Identify which cell holds the provided text, then report its [X, Y] central coordinate. 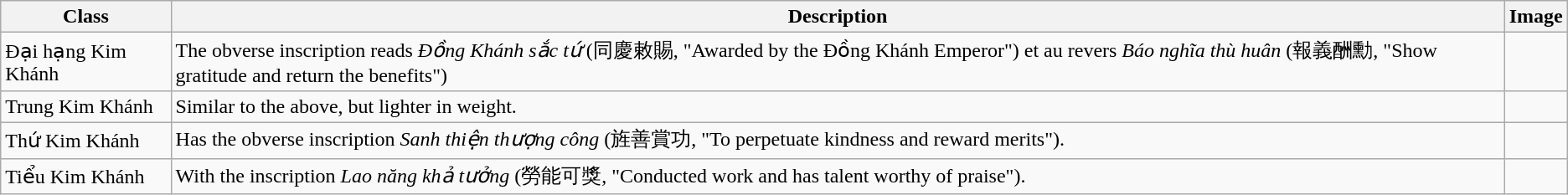
Description [838, 17]
Trung Kim Khánh [85, 106]
Đại hạng Kim Khánh [85, 62]
Image [1536, 17]
Similar to the above, but lighter in weight. [838, 106]
Tiểu Kim Khánh [85, 176]
Thứ Kim Khánh [85, 141]
Has the obverse inscription Sanh thiện thượng công (旌善賞功, "To perpetuate kindness and reward merits"). [838, 141]
With the inscription Lao năng khả tưởng (勞能可獎, "Conducted work and has talent worthy of praise"). [838, 176]
Class [85, 17]
